Scan for the cell matching the given text and deliver its (x, y) coordinate at center. 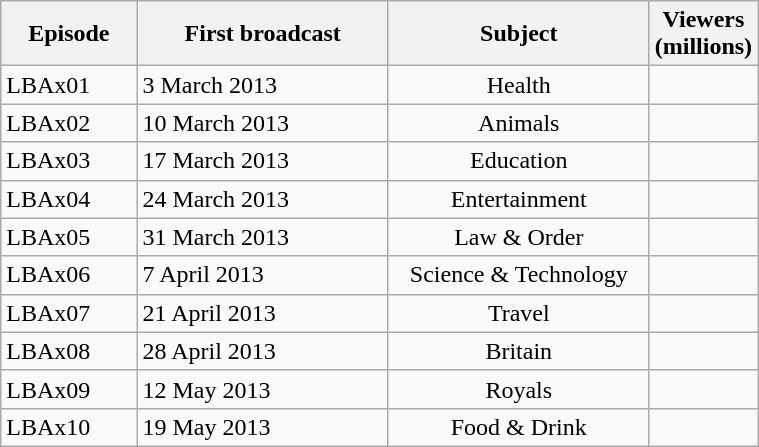
7 April 2013 (262, 275)
LBAx05 (69, 237)
19 May 2013 (262, 427)
Episode (69, 34)
Food & Drink (518, 427)
Subject (518, 34)
28 April 2013 (262, 351)
Britain (518, 351)
31 March 2013 (262, 237)
12 May 2013 (262, 389)
Health (518, 85)
LBAx01 (69, 85)
Entertainment (518, 199)
21 April 2013 (262, 313)
Science & Technology (518, 275)
LBAx07 (69, 313)
First broadcast (262, 34)
Viewers(millions) (703, 34)
LBAx06 (69, 275)
3 March 2013 (262, 85)
LBAx09 (69, 389)
LBAx04 (69, 199)
Education (518, 161)
Royals (518, 389)
10 March 2013 (262, 123)
Animals (518, 123)
Law & Order (518, 237)
LBAx03 (69, 161)
17 March 2013 (262, 161)
LBAx08 (69, 351)
Travel (518, 313)
LBAx02 (69, 123)
LBAx10 (69, 427)
24 March 2013 (262, 199)
